Return the [x, y] coordinate for the center point of the cell that contains the specified text.  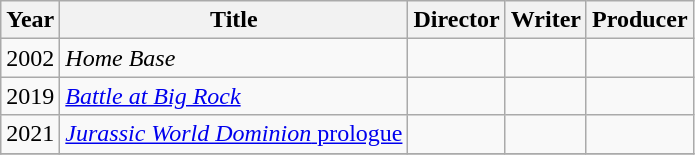
Producer [640, 20]
Jurassic World Dominion prologue [234, 134]
2021 [30, 134]
2019 [30, 96]
Home Base [234, 58]
Writer [546, 20]
Year [30, 20]
Title [234, 20]
2002 [30, 58]
Director [456, 20]
Battle at Big Rock [234, 96]
